For the text-containing cell, return its midpoint in [X, Y] coordinate format. 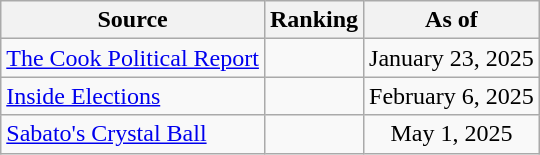
As of [452, 20]
Inside Elections [133, 96]
January 23, 2025 [452, 58]
Source [133, 20]
The Cook Political Report [133, 58]
May 1, 2025 [452, 134]
February 6, 2025 [452, 96]
Ranking [314, 20]
Sabato's Crystal Ball [133, 134]
